Output the (x, y) coordinate of the center of the cell containing the given text.  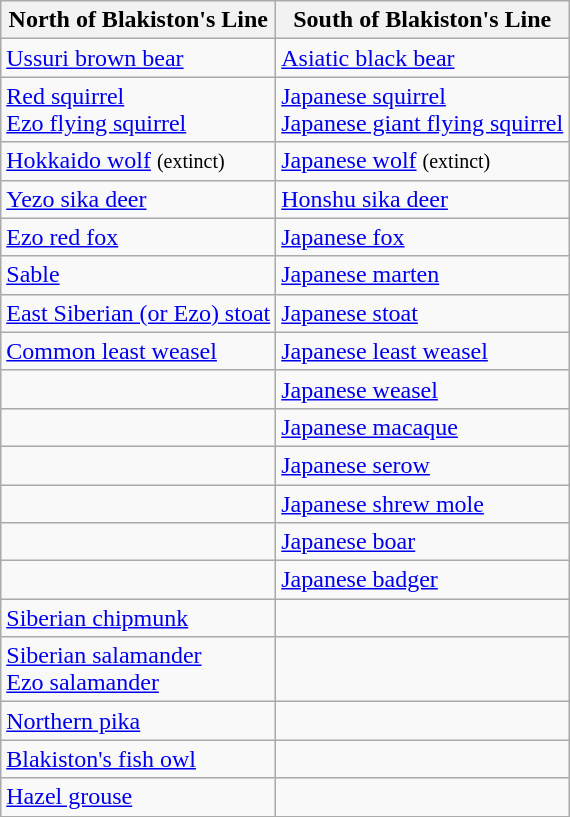
Japanese squirrelJapanese giant flying squirrel (422, 110)
North of Blakiston's Line (138, 20)
East Siberian (or Ezo) stoat (138, 313)
Japanese macaque (422, 427)
Yezo sika deer (138, 199)
South of Blakiston's Line (422, 20)
Japanese marten (422, 275)
Hokkaido wolf (extinct) (138, 161)
Common least weasel (138, 351)
Blakiston's fish owl (138, 759)
Japanese weasel (422, 389)
Siberian salamanderEzo salamander (138, 670)
Japanese least weasel (422, 351)
Asiatic black bear (422, 58)
Japanese wolf (extinct) (422, 161)
Sable (138, 275)
Japanese badger (422, 580)
Red squirrelEzo flying squirrel (138, 110)
Northern pika (138, 721)
Hazel grouse (138, 797)
Ezo red fox (138, 237)
Honshu sika deer (422, 199)
Siberian chipmunk (138, 618)
Japanese boar (422, 542)
Japanese serow (422, 465)
Japanese shrew mole (422, 503)
Ussuri brown bear (138, 58)
Japanese stoat (422, 313)
Japanese fox (422, 237)
